Return (x, y) of the center of cell containing provided text 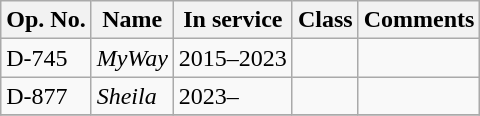
In service (232, 20)
D-877 (46, 96)
D-745 (46, 58)
Name (132, 20)
MyWay (132, 58)
Comments (419, 20)
2023– (232, 96)
Class (325, 20)
2015–2023 (232, 58)
Op. No. (46, 20)
Sheila (132, 96)
